Determine the (X, Y) coordinate at the center of the cell enclosing the given text.  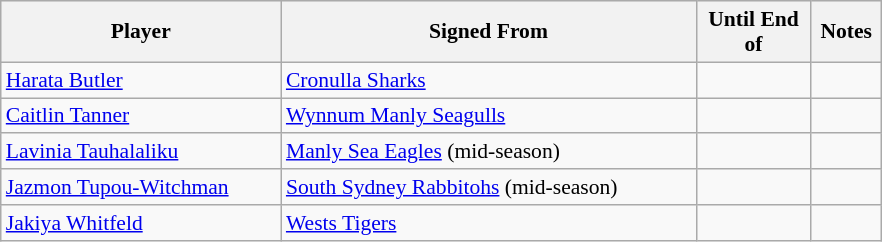
Lavinia Tauhalaliku (141, 152)
Signed From (488, 32)
Notes (846, 32)
Wests Tigers (488, 223)
Harata Butler (141, 80)
Manly Sea Eagles (mid-season) (488, 152)
Wynnum Manly Seagulls (488, 116)
Player (141, 32)
Cronulla Sharks (488, 80)
Jakiya Whitfeld (141, 223)
South Sydney Rabbitohs (mid-season) (488, 187)
Caitlin Tanner (141, 116)
Jazmon Tupou-Witchman (141, 187)
Until End of (754, 32)
